For the text-containing cell, return its midpoint in [x, y] coordinate format. 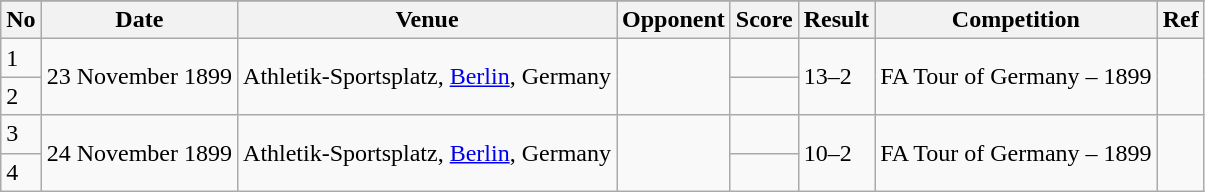
10–2 [836, 153]
2 [21, 96]
Opponent [674, 20]
13–2 [836, 77]
Venue [428, 20]
Competition [1016, 20]
1 [21, 58]
23 November 1899 [139, 77]
Result [836, 20]
Date [139, 20]
3 [21, 134]
24 November 1899 [139, 153]
Score [764, 20]
No [21, 20]
4 [21, 172]
Ref [1180, 20]
